Locate the cell with the specified text and output its (x, y) center coordinate. 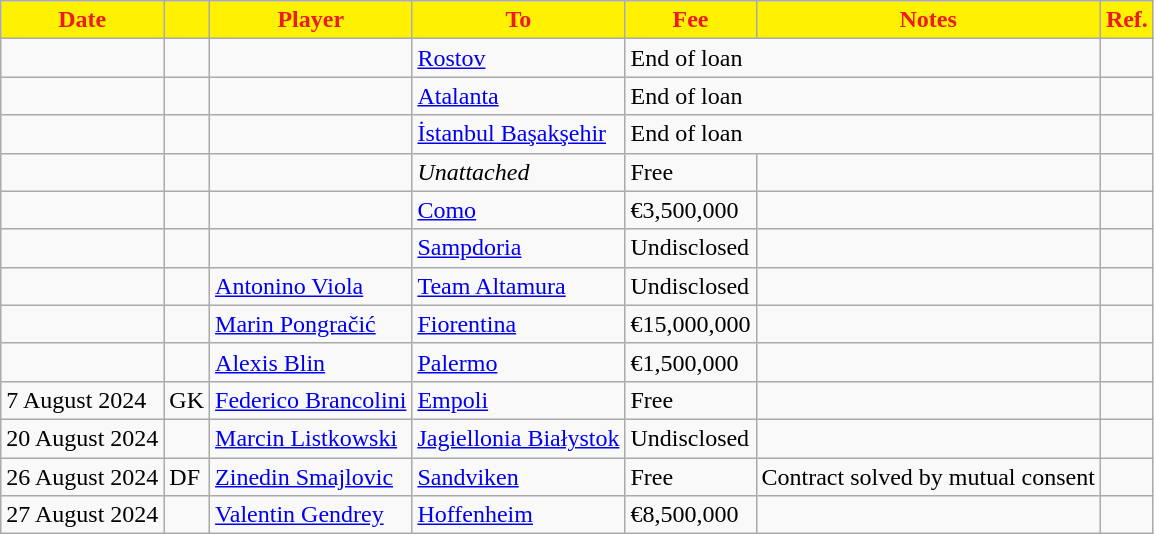
Como (518, 210)
Atalanta (518, 96)
Jagiellonia Białystok (518, 438)
Sampdoria (518, 248)
Zinedin Smajlovic (311, 477)
Alexis Blin (311, 362)
Palermo (518, 362)
€8,500,000 (690, 515)
Empoli (518, 400)
Team Altamura (518, 286)
Antonino Viola (311, 286)
€1,500,000 (690, 362)
Ref. (1126, 20)
Hoffenheim (518, 515)
Contract solved by mutual consent (928, 477)
To (518, 20)
€3,500,000 (690, 210)
20 August 2024 (82, 438)
26 August 2024 (82, 477)
Fee (690, 20)
Valentin Gendrey (311, 515)
Player (311, 20)
€15,000,000 (690, 324)
İstanbul Başakşehir (518, 134)
GK (187, 400)
7 August 2024 (82, 400)
Fiorentina (518, 324)
27 August 2024 (82, 515)
Marin Pongračić (311, 324)
Rostov (518, 58)
DF (187, 477)
Marcin Listkowski (311, 438)
Notes (928, 20)
Federico Brancolini (311, 400)
Sandviken (518, 477)
Date (82, 20)
Unattached (518, 172)
